Identify which cell holds the provided text, then report its (X, Y) central coordinate. 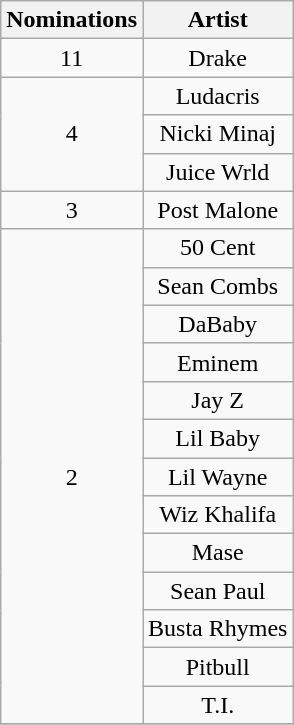
2 (72, 476)
Pitbull (217, 667)
Nominations (72, 20)
T.I. (217, 705)
4 (72, 134)
Juice Wrld (217, 172)
Artist (217, 20)
Ludacris (217, 96)
Sean Paul (217, 591)
50 Cent (217, 248)
Lil Baby (217, 438)
Lil Wayne (217, 477)
Drake (217, 58)
Mase (217, 553)
Post Malone (217, 210)
Eminem (217, 362)
Sean Combs (217, 286)
DaBaby (217, 324)
Busta Rhymes (217, 629)
Nicki Minaj (217, 134)
3 (72, 210)
Wiz Khalifa (217, 515)
11 (72, 58)
Jay Z (217, 400)
